Search for the cell housing the specified text and yield its [x, y] center coordinate. 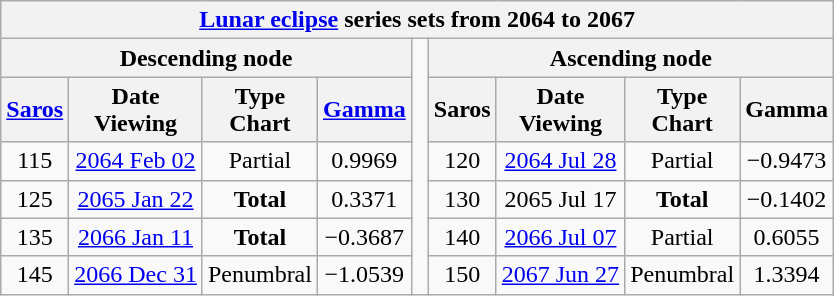
Descending node [206, 58]
140 [462, 237]
0.9969 [364, 161]
−0.3687 [364, 237]
2064 Jul 28 [560, 161]
−1.0539 [364, 275]
Lunar eclipse series sets from 2064 to 2067 [418, 20]
Ascending node [630, 58]
0.3371 [364, 199]
2066 Dec 31 [136, 275]
150 [462, 275]
2066 Jul 07 [560, 237]
135 [35, 237]
120 [462, 161]
−0.9473 [787, 161]
1.3394 [787, 275]
130 [462, 199]
2064 Feb 02 [136, 161]
−0.1402 [787, 199]
145 [35, 275]
115 [35, 161]
2066 Jan 11 [136, 237]
2067 Jun 27 [560, 275]
0.6055 [787, 237]
125 [35, 199]
2065 Jul 17 [560, 199]
2065 Jan 22 [136, 199]
